Return (X, Y) of the center of cell containing provided text 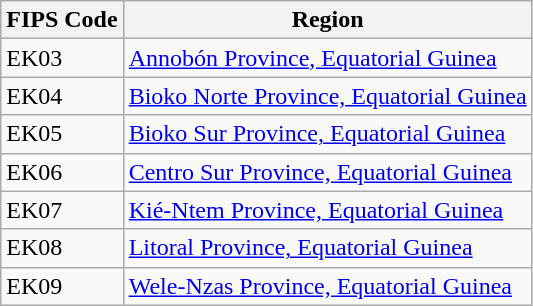
EK09 (62, 286)
EK07 (62, 210)
Bioko Norte Province, Equatorial Guinea (328, 96)
EK03 (62, 58)
Bioko Sur Province, Equatorial Guinea (328, 134)
Region (328, 20)
EK06 (62, 172)
Centro Sur Province, Equatorial Guinea (328, 172)
EK08 (62, 248)
Wele-Nzas Province, Equatorial Guinea (328, 286)
Litoral Province, Equatorial Guinea (328, 248)
Kié-Ntem Province, Equatorial Guinea (328, 210)
Annobón Province, Equatorial Guinea (328, 58)
EK05 (62, 134)
FIPS Code (62, 20)
EK04 (62, 96)
